Pinpoint the cell where the given text exists, returning its (x, y) midpoint coordinate. 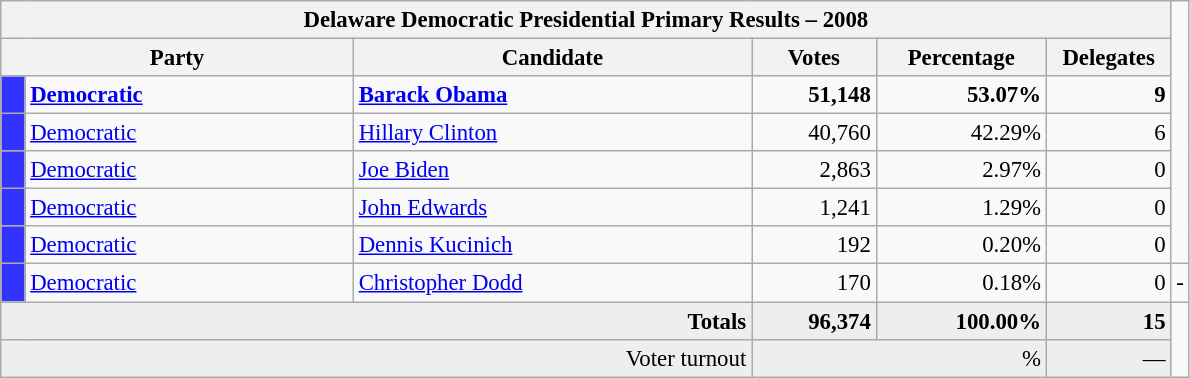
2.97% (961, 170)
0.18% (961, 283)
Voter turnout (376, 358)
15 (1108, 321)
170 (814, 283)
96,374 (814, 321)
Votes (814, 58)
Dennis Kucinich (552, 245)
40,760 (814, 133)
Delegates (1108, 58)
- (1180, 283)
9 (1108, 95)
— (1108, 358)
John Edwards (552, 208)
Barack Obama (552, 95)
192 (814, 245)
42.29% (961, 133)
53.07% (961, 95)
51,148 (814, 95)
1.29% (961, 208)
Candidate (552, 58)
Joe Biden (552, 170)
100.00% (961, 321)
1,241 (814, 208)
Totals (376, 321)
% (900, 358)
6 (1108, 133)
Hillary Clinton (552, 133)
0.20% (961, 245)
2,863 (814, 170)
Delaware Democratic Presidential Primary Results – 2008 (586, 20)
Christopher Dodd (552, 283)
Party (178, 58)
Percentage (961, 58)
